Pinpoint the cell where the given text exists, returning its [x, y] midpoint coordinate. 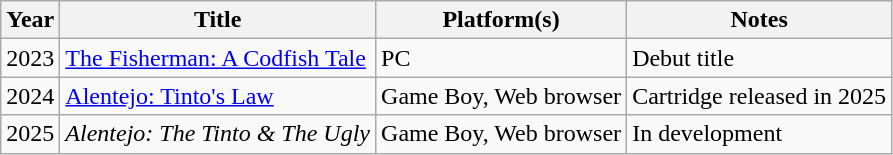
In development [760, 134]
Alentejo: The Tinto & The Ugly [218, 134]
Title [218, 20]
2023 [30, 58]
Debut title [760, 58]
Platform(s) [502, 20]
Notes [760, 20]
2025 [30, 134]
PC [502, 58]
Cartridge released in 2025 [760, 96]
The Fisherman: A Codfish Tale [218, 58]
2024 [30, 96]
Alentejo: Tinto's Law [218, 96]
Year [30, 20]
